For the text-containing cell, return its midpoint in [X, Y] coordinate format. 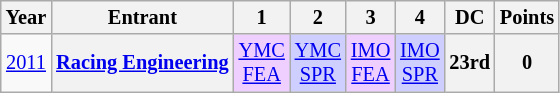
Racing Engineering [142, 63]
23rd [470, 63]
YMCFEA [262, 63]
4 [420, 17]
IMOSPR [420, 63]
IMOFEA [370, 63]
Year [26, 17]
1 [262, 17]
3 [370, 17]
DC [470, 17]
Points [527, 17]
2 [318, 17]
2011 [26, 63]
0 [527, 63]
YMCSPR [318, 63]
Entrant [142, 17]
